Identify which cell holds the provided text, then report its (x, y) central coordinate. 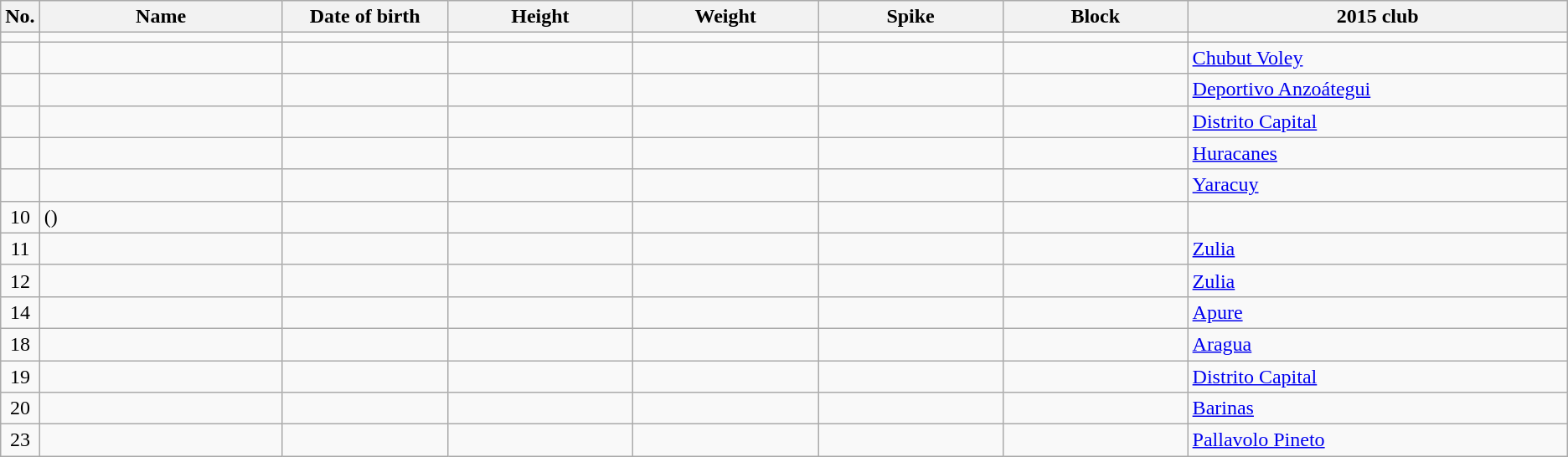
20 (20, 408)
Date of birth (365, 17)
Aragua (1377, 344)
Huracanes (1377, 153)
No. (20, 17)
Deportivo Anzoátegui (1377, 90)
Chubut Voley (1377, 58)
Yaracuy (1377, 185)
Name (161, 17)
Height (539, 17)
10 (20, 217)
2015 club (1377, 17)
18 (20, 344)
Barinas (1377, 408)
() (161, 217)
19 (20, 376)
Apure (1377, 312)
11 (20, 249)
Pallavolo Pineto (1377, 440)
Block (1096, 17)
23 (20, 440)
12 (20, 280)
Spike (911, 17)
Weight (725, 17)
14 (20, 312)
